Identify which cell holds the provided text, then report its (X, Y) central coordinate. 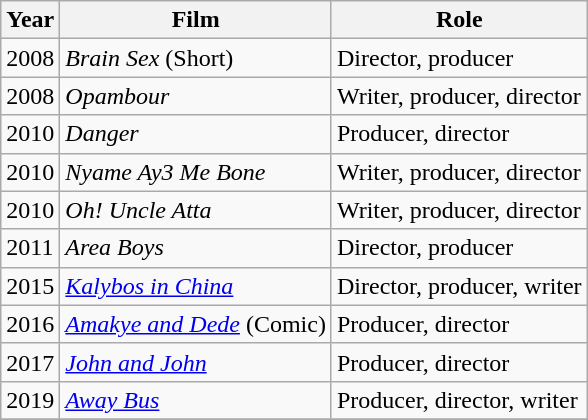
2016 (30, 324)
Director, producer, writer (459, 286)
Film (196, 20)
Opambour (196, 96)
Role (459, 20)
Nyame Ay3 Me Bone (196, 172)
Kalybos in China (196, 286)
Oh! Uncle Atta (196, 210)
Year (30, 20)
Danger (196, 134)
Producer, director, writer (459, 400)
John and John (196, 362)
Amakye and Dede (Comic) (196, 324)
2017 (30, 362)
Away Bus (196, 400)
Area Boys (196, 248)
2019 (30, 400)
2015 (30, 286)
2011 (30, 248)
Brain Sex (Short) (196, 58)
